Return the [x, y] coordinate for the center point of the cell that contains the specified text.  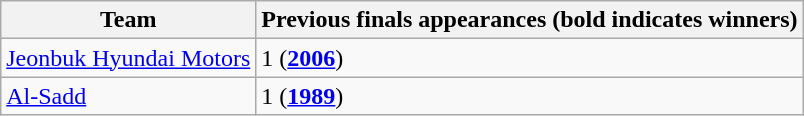
Team [128, 20]
Previous finals appearances (bold indicates winners) [530, 20]
Jeonbuk Hyundai Motors [128, 58]
Al-Sadd [128, 96]
1 (1989) [530, 96]
1 (2006) [530, 58]
